For the text-containing cell, return its midpoint in (x, y) coordinate format. 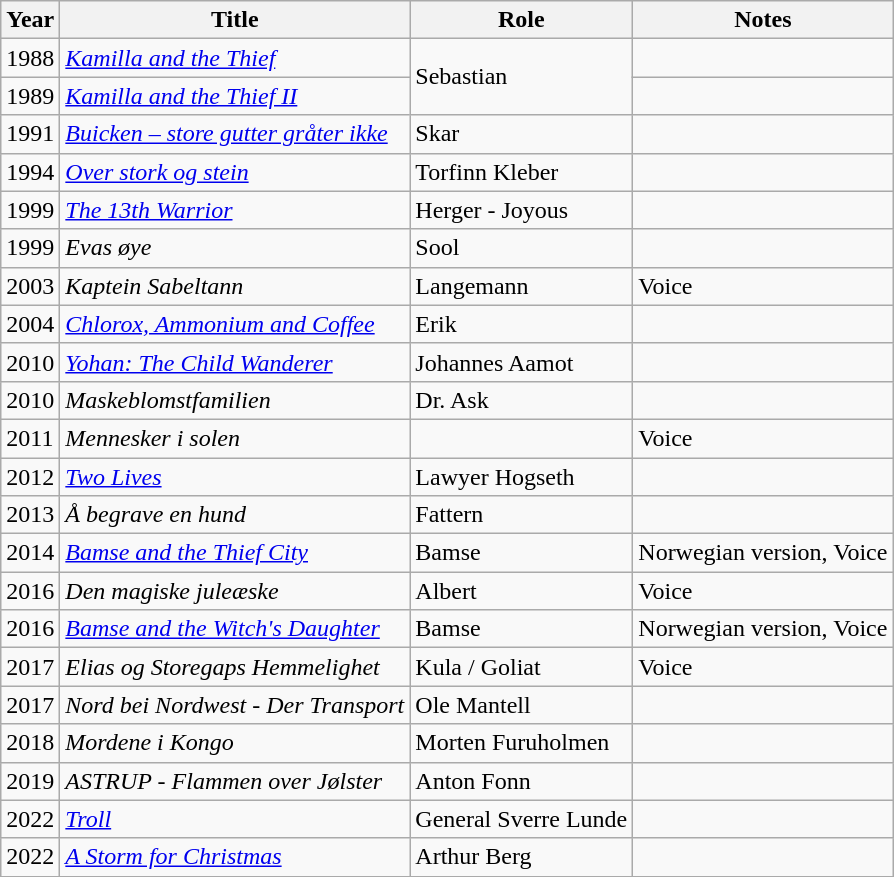
Erik (522, 324)
Arthur Berg (522, 857)
2004 (30, 324)
Kamilla and the Thief II (235, 96)
Dr. Ask (522, 400)
Over stork og stein (235, 172)
General Sverre Lunde (522, 819)
Anton Fonn (522, 781)
Yohan: The Child Wanderer (235, 362)
Johannes Aamot (522, 362)
Sebastian (522, 77)
Fattern (522, 515)
Kamilla and the Thief (235, 58)
The 13th Warrior (235, 210)
Ole Mantell (522, 705)
Title (235, 20)
Elias og Storegaps Hemmelighet (235, 667)
Mennesker i solen (235, 438)
1989 (30, 96)
Sool (522, 248)
ASTRUP - Flammen over Jølster (235, 781)
2019 (30, 781)
Å begrave en hund (235, 515)
1988 (30, 58)
2014 (30, 553)
Den magiske juleæske (235, 591)
2013 (30, 515)
Morten Furuholmen (522, 743)
2003 (30, 286)
Mordene i Kongo (235, 743)
A Storm for Christmas (235, 857)
1994 (30, 172)
Role (522, 20)
Lawyer Hogseth (522, 477)
Maskeblomstfamilien (235, 400)
Torfinn Kleber (522, 172)
Herger - Joyous (522, 210)
2018 (30, 743)
Albert (522, 591)
Bamse and the Witch's Daughter (235, 629)
Kaptein Sabeltann (235, 286)
Evas øye (235, 248)
Troll (235, 819)
Skar (522, 134)
Kula / Goliat (522, 667)
Nord bei Nordwest - Der Transport (235, 705)
1991 (30, 134)
2011 (30, 438)
Two Lives (235, 477)
Chlorox, Ammonium and Coffee (235, 324)
Bamse and the Thief City (235, 553)
Notes (763, 20)
2012 (30, 477)
Buicken – store gutter gråter ikke (235, 134)
Langemann (522, 286)
Year (30, 20)
